Scan for the cell matching the given text and deliver its (x, y) coordinate at center. 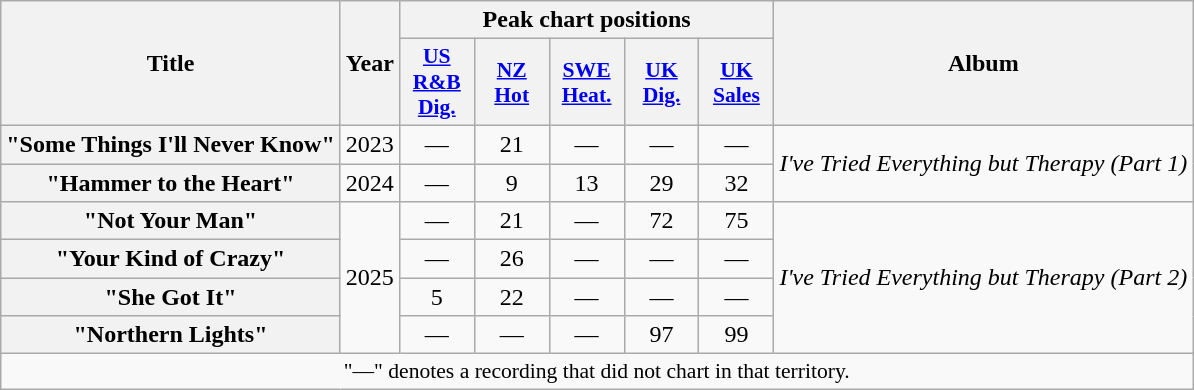
22 (512, 297)
NZHot (512, 82)
UKDig. (662, 82)
"—" denotes a recording that did not chart in that territory. (597, 372)
Title (171, 64)
72 (662, 221)
UKSales (736, 82)
13 (586, 183)
"Northern Lights" (171, 335)
2025 (370, 278)
Year (370, 64)
99 (736, 335)
75 (736, 221)
"She Got It" (171, 297)
"Some Things I'll Never Know" (171, 144)
2023 (370, 144)
USR&BDig. (436, 82)
"Hammer to the Heart" (171, 183)
2024 (370, 183)
32 (736, 183)
SWEHeat. (586, 82)
9 (512, 183)
29 (662, 183)
Album (984, 64)
I've Tried Everything but Therapy (Part 1) (984, 163)
97 (662, 335)
26 (512, 259)
I've Tried Everything but Therapy (Part 2) (984, 278)
Peak chart positions (586, 20)
5 (436, 297)
"Not Your Man" (171, 221)
"Your Kind of Crazy" (171, 259)
